Identify which cell holds the provided text, then report its (x, y) central coordinate. 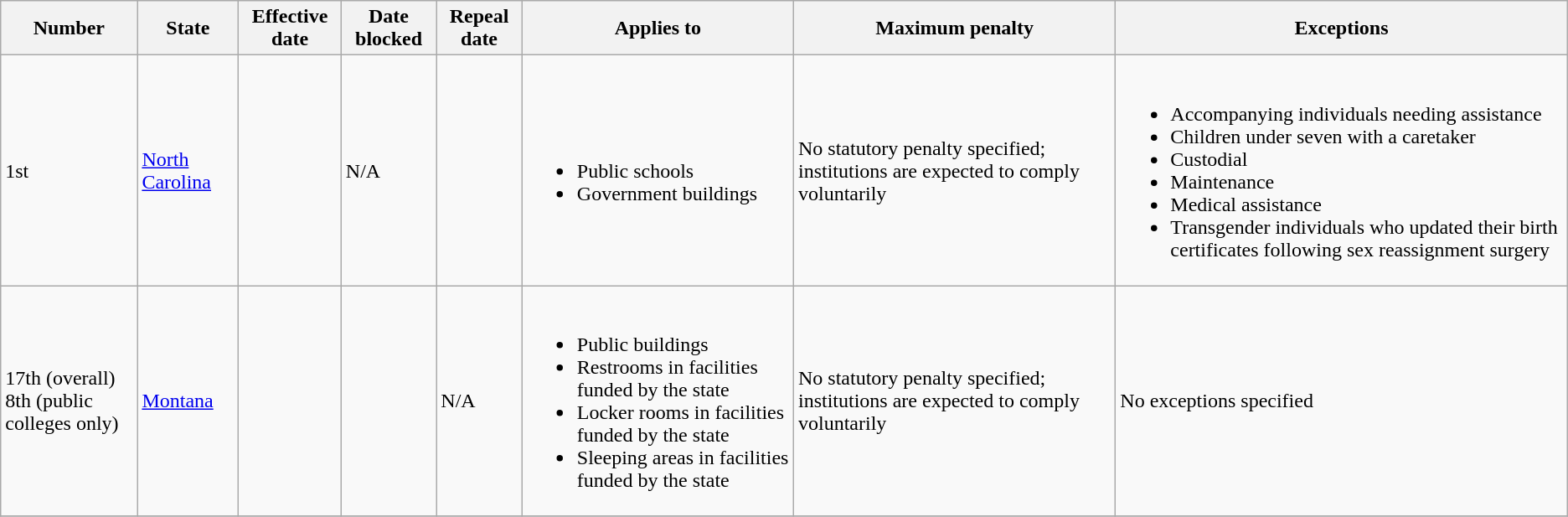
Repeal date (479, 28)
Applies to (658, 28)
Effective date (290, 28)
1st (69, 171)
Number (69, 28)
Montana (188, 401)
17th (overall)8th (public colleges only) (69, 401)
No exceptions specified (1342, 401)
Public schoolsGovernment buildings (658, 171)
State (188, 28)
North Carolina (188, 171)
Exceptions (1342, 28)
Maximum penalty (954, 28)
Date blocked (389, 28)
